Scan for the cell matching the given text and deliver its [x, y] coordinate at center. 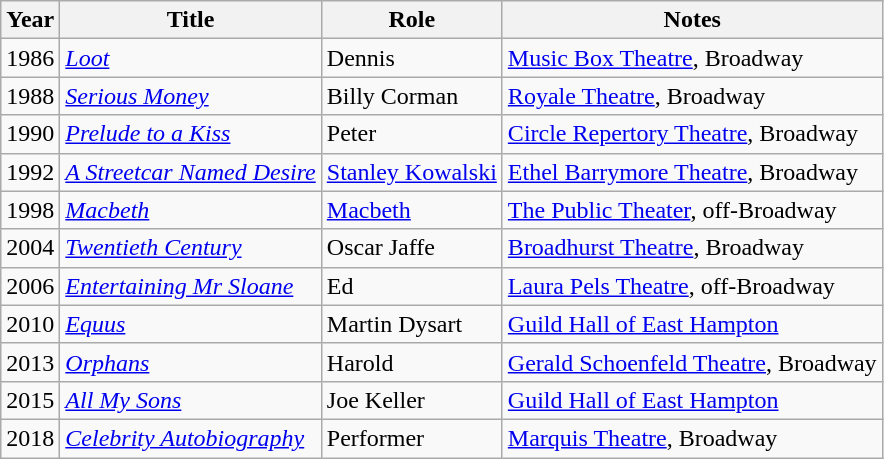
A Streetcar Named Desire [190, 172]
2006 [30, 286]
Stanley Kowalski [412, 172]
Dennis [412, 58]
Ethel Barrymore Theatre, Broadway [692, 172]
Performer [412, 438]
Ed [412, 286]
2015 [30, 400]
Gerald Schoenfeld Theatre, Broadway [692, 362]
1986 [30, 58]
Royale Theatre, Broadway [692, 96]
Peter [412, 134]
2013 [30, 362]
Broadhurst Theatre, Broadway [692, 248]
Role [412, 20]
1988 [30, 96]
Loot [190, 58]
Entertaining Mr Sloane [190, 286]
2004 [30, 248]
Serious Money [190, 96]
Oscar Jaffe [412, 248]
Notes [692, 20]
Marquis Theatre, Broadway [692, 438]
Joe Keller [412, 400]
Circle Repertory Theatre, Broadway [692, 134]
Year [30, 20]
All My Sons [190, 400]
Billy Corman [412, 96]
Title [190, 20]
Laura Pels Theatre, off-Broadway [692, 286]
1998 [30, 210]
1990 [30, 134]
The Public Theater, off-Broadway [692, 210]
Prelude to a Kiss [190, 134]
Martin Dysart [412, 324]
Music Box Theatre, Broadway [692, 58]
Equus [190, 324]
2018 [30, 438]
Twentieth Century [190, 248]
1992 [30, 172]
2010 [30, 324]
Orphans [190, 362]
Celebrity Autobiography [190, 438]
Harold [412, 362]
